Pinpoint the cell where the given text exists, returning its [X, Y] midpoint coordinate. 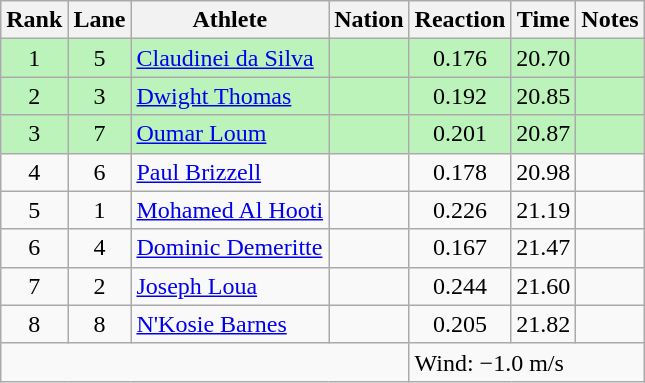
Nation [369, 20]
Oumar Loum [230, 134]
Claudinei da Silva [230, 58]
20.85 [544, 96]
0.167 [460, 248]
0.176 [460, 58]
Lane [100, 20]
20.87 [544, 134]
Athlete [230, 20]
0.205 [460, 324]
Dwight Thomas [230, 96]
21.47 [544, 248]
20.98 [544, 172]
0.178 [460, 172]
Notes [610, 20]
0.244 [460, 286]
Time [544, 20]
Reaction [460, 20]
0.201 [460, 134]
21.82 [544, 324]
Dominic Demeritte [230, 248]
21.19 [544, 210]
Rank [34, 20]
21.60 [544, 286]
Mohamed Al Hooti [230, 210]
Wind: −1.0 m/s [526, 362]
N'Kosie Barnes [230, 324]
Paul Brizzell [230, 172]
0.226 [460, 210]
0.192 [460, 96]
Joseph Loua [230, 286]
20.70 [544, 58]
